Provide the (x, y) coordinate of the cell's center where the given text is located.  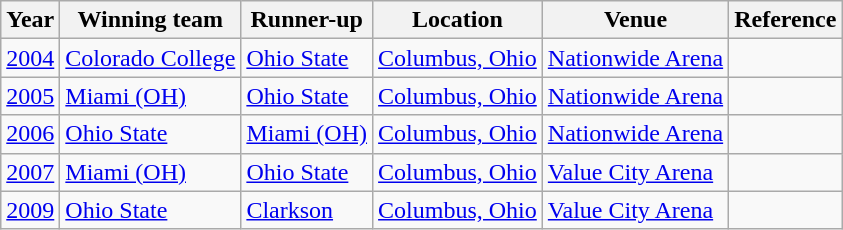
Winning team (150, 20)
2006 (30, 134)
Venue (635, 20)
2004 (30, 58)
2005 (30, 96)
2009 (30, 210)
Year (30, 20)
Location (458, 20)
Runner-up (307, 20)
Clarkson (307, 210)
Reference (786, 20)
Colorado College (150, 58)
2007 (30, 172)
